Scan for the cell matching the given text and deliver its [x, y] coordinate at center. 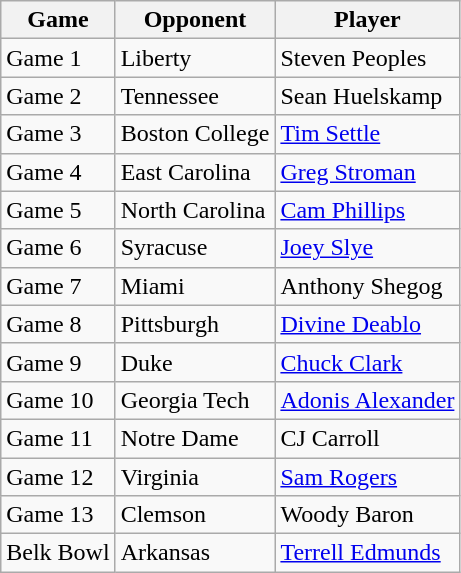
Syracuse [195, 248]
Player [368, 20]
Terrell Edmunds [368, 553]
Game 5 [58, 210]
Game 6 [58, 248]
Arkansas [195, 553]
Divine Deablo [368, 324]
Belk Bowl [58, 553]
Notre Dame [195, 438]
Cam Phillips [368, 210]
Woody Baron [368, 515]
Joey Slye [368, 248]
Game 12 [58, 477]
Liberty [195, 58]
Game 9 [58, 362]
Anthony Shegog [368, 286]
Sean Huelskamp [368, 96]
Tim Settle [368, 134]
Sam Rogers [368, 477]
Game [58, 20]
Steven Peoples [368, 58]
Game 2 [58, 96]
Virginia [195, 477]
Game 3 [58, 134]
Pittsburgh [195, 324]
Chuck Clark [368, 362]
North Carolina [195, 210]
Georgia Tech [195, 400]
Game 1 [58, 58]
Game 4 [58, 172]
Adonis Alexander [368, 400]
Game 13 [58, 515]
Boston College [195, 134]
Clemson [195, 515]
Game 10 [58, 400]
CJ Carroll [368, 438]
Greg Stroman [368, 172]
Game 11 [58, 438]
Miami [195, 286]
East Carolina [195, 172]
Duke [195, 362]
Tennessee [195, 96]
Game 7 [58, 286]
Game 8 [58, 324]
Opponent [195, 20]
